Provide the [x, y] coordinate of the cell's center where the given text is located.  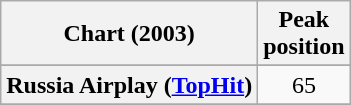
65 [304, 85]
Chart (2003) [130, 34]
Russia Airplay (TopHit) [130, 85]
Peakposition [304, 34]
